For the text-containing cell, return its midpoint in [X, Y] coordinate format. 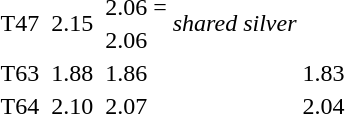
1.86 [136, 73]
1.88 [72, 73]
2.06 [136, 40]
